Locate the cell with the specified text and output its [X, Y] center coordinate. 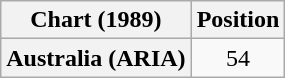
54 [238, 58]
Australia (ARIA) [96, 58]
Position [238, 20]
Chart (1989) [96, 20]
